Find where the given text appears and provide that cell's center as [x, y] coordinate. 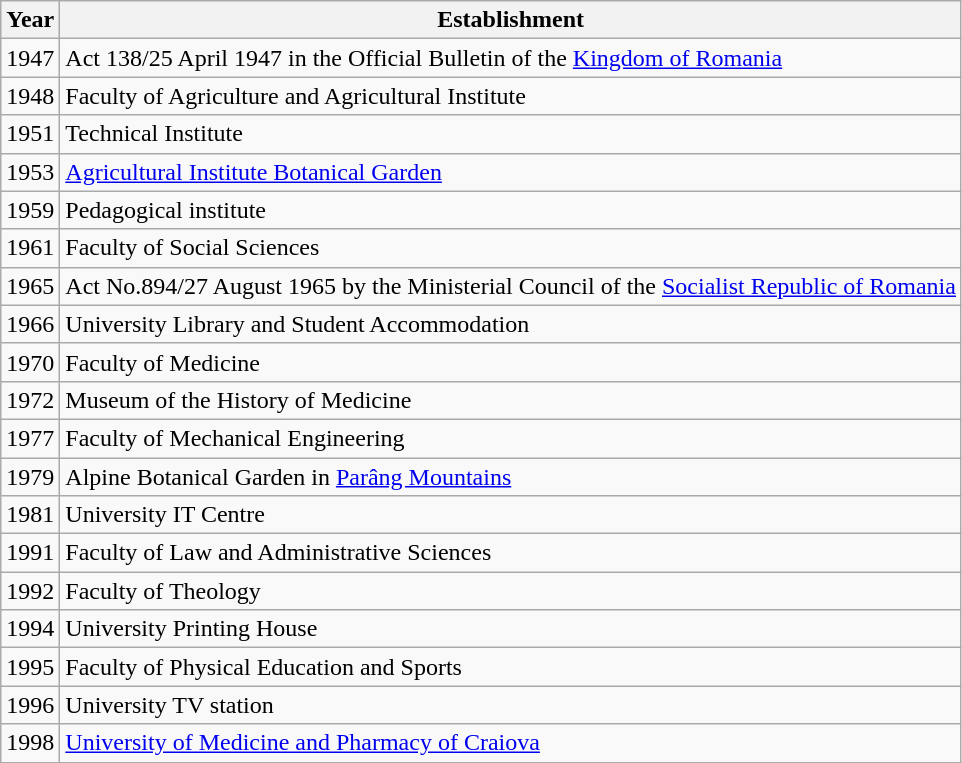
1979 [30, 477]
Act No.894/27 August 1965 by the Ministerial Council of the Socialist Republic of Romania [511, 286]
1948 [30, 96]
Museum of the History of Medicine [511, 400]
1991 [30, 553]
1970 [30, 362]
1995 [30, 667]
1994 [30, 629]
1951 [30, 134]
Faculty of Medicine [511, 362]
Agricultural Institute Botanical Garden [511, 172]
1977 [30, 438]
Faculty of Law and Administrative Sciences [511, 553]
Faculty of Social Sciences [511, 248]
1965 [30, 286]
Year [30, 20]
Alpine Botanical Garden in Parâng Mountains [511, 477]
University Library and Student Accommodation [511, 324]
1992 [30, 591]
Faculty of Theology [511, 591]
University IT Centre [511, 515]
1947 [30, 58]
Faculty of Mechanical Engineering [511, 438]
University TV station [511, 705]
Faculty of Agriculture and Agricultural Institute [511, 96]
Pedagogical institute [511, 210]
University of Medicine and Pharmacy of Craiova [511, 743]
Technical Institute [511, 134]
1972 [30, 400]
1961 [30, 248]
Establishment [511, 20]
Faculty of Physical Education and Sports [511, 667]
1981 [30, 515]
University Printing House [511, 629]
1953 [30, 172]
1966 [30, 324]
1959 [30, 210]
1998 [30, 743]
1996 [30, 705]
Act 138/25 April 1947 in the Official Bulletin of the Kingdom of Romania [511, 58]
